Output the (x, y) coordinate of the center of the cell containing the given text.  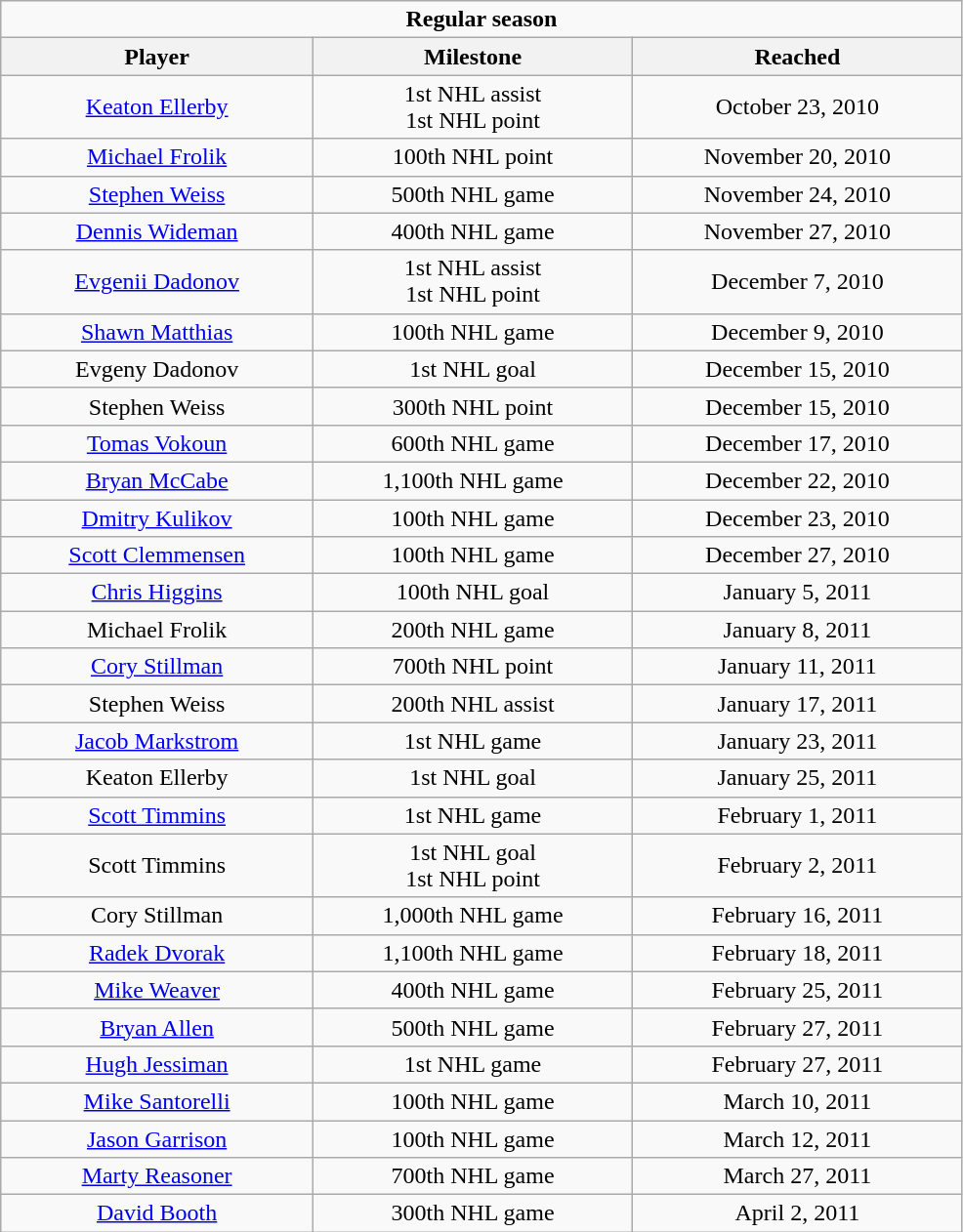
December 17, 2010 (798, 443)
Marty Reasoner (157, 1176)
1,000th NHL game (473, 916)
March 12, 2011 (798, 1139)
January 23, 2011 (798, 741)
December 23, 2010 (798, 518)
Milestone (473, 57)
December 9, 2010 (798, 332)
April 2, 2011 (798, 1213)
November 27, 2010 (798, 231)
Chris Higgins (157, 593)
January 17, 2011 (798, 704)
Tomas Vokoun (157, 443)
December 27, 2010 (798, 555)
600th NHL game (473, 443)
Player (157, 57)
January 8, 2011 (798, 630)
Reached (798, 57)
December 7, 2010 (798, 281)
100th NHL goal (473, 593)
December 22, 2010 (798, 480)
February 25, 2011 (798, 990)
200th NHL game (473, 630)
Radek Dvorak (157, 953)
Bryan Allen (157, 1027)
Jason Garrison (157, 1139)
Bryan McCabe (157, 480)
700th NHL point (473, 667)
Shawn Matthias (157, 332)
Hugh Jessiman (157, 1064)
Scott Clemmensen (157, 555)
October 23, 2010 (798, 107)
1st NHL goal1st NHL point (473, 865)
January 25, 2011 (798, 778)
David Booth (157, 1213)
Evgeny Dadonov (157, 369)
300th NHL point (473, 406)
Evgenii Dadonov (157, 281)
200th NHL assist (473, 704)
March 27, 2011 (798, 1176)
January 11, 2011 (798, 667)
February 16, 2011 (798, 916)
Jacob Markstrom (157, 741)
Dmitry Kulikov (157, 518)
January 5, 2011 (798, 593)
Regular season (481, 20)
November 20, 2010 (798, 157)
March 10, 2011 (798, 1101)
Dennis Wideman (157, 231)
November 24, 2010 (798, 194)
February 18, 2011 (798, 953)
300th NHL game (473, 1213)
February 1, 2011 (798, 815)
Mike Weaver (157, 990)
February 2, 2011 (798, 865)
Mike Santorelli (157, 1101)
100th NHL point (473, 157)
700th NHL game (473, 1176)
